Provide the [X, Y] coordinate of the cell's center where the given text is located.  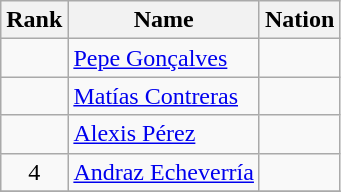
Rank [34, 20]
Alexis Pérez [164, 134]
Andraz Echeverría [164, 172]
Matías Contreras [164, 96]
Pepe Gonçalves [164, 58]
4 [34, 172]
Nation [299, 20]
Name [164, 20]
